Determine the [x, y] coordinate at the center of the cell enclosing the given text.  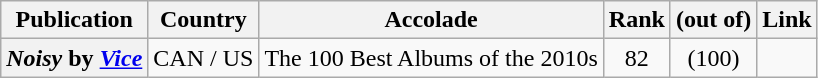
The 100 Best Albums of the 2010s [431, 58]
Rank [636, 20]
(out of) [713, 20]
82 [636, 58]
Publication [74, 20]
Noisy by Vice [74, 58]
Link [787, 20]
Country [204, 20]
(100) [713, 58]
CAN / US [204, 58]
Accolade [431, 20]
